Detect which cell encompasses the target text, then output its (x, y) center coordinate. 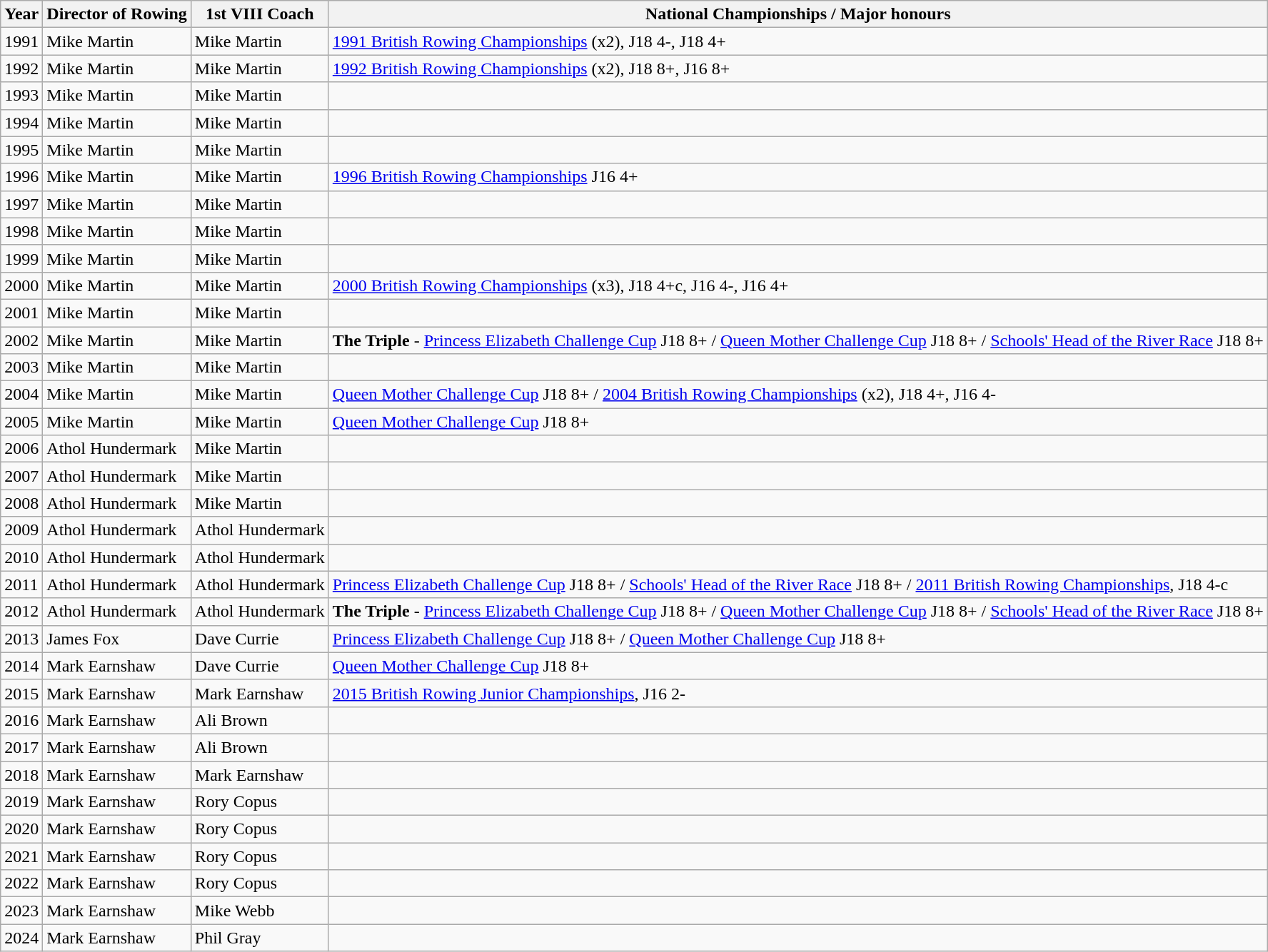
2003 (21, 368)
2019 (21, 802)
James Fox (117, 639)
1995 (21, 150)
1996 (21, 177)
2018 (21, 774)
Director of Rowing (117, 14)
2014 (21, 666)
2017 (21, 747)
2000 British Rowing Championships (x3), J18 4+c, J16 4-, J16 4+ (798, 285)
2008 (21, 503)
2010 (21, 557)
2011 (21, 584)
2015 (21, 693)
Year (21, 14)
1998 (21, 231)
1992 (21, 69)
2009 (21, 530)
2020 (21, 829)
2021 (21, 856)
2022 (21, 883)
2023 (21, 911)
1996 British Rowing Championships J16 4+ (798, 177)
2015 British Rowing Junior Championships, J16 2- (798, 693)
National Championships / Major honours (798, 14)
1999 (21, 258)
2024 (21, 938)
1991 (21, 41)
2000 (21, 285)
Queen Mother Challenge Cup J18 8+ / 2004 British Rowing Championships (x2), J18 4+, J16 4- (798, 395)
Phil Gray (260, 938)
1993 (21, 96)
1992 British Rowing Championships (x2), J18 8+, J16 8+ (798, 69)
1997 (21, 204)
2004 (21, 395)
2005 (21, 422)
2016 (21, 720)
2002 (21, 340)
2012 (21, 612)
1991 British Rowing Championships (x2), J18 4-, J18 4+ (798, 41)
Princess Elizabeth Challenge Cup J18 8+ / Schools' Head of the River Race J18 8+ / 2011 British Rowing Championships, J18 4-c (798, 584)
Mike Webb (260, 911)
2007 (21, 476)
2013 (21, 639)
Princess Elizabeth Challenge Cup J18 8+ / Queen Mother Challenge Cup J18 8+ (798, 639)
1st VIII Coach (260, 14)
1994 (21, 123)
2001 (21, 313)
2006 (21, 449)
